Find where the given text appears and provide that cell's center as (X, Y) coordinate. 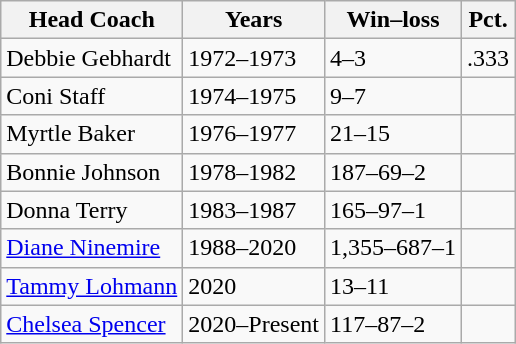
1974–1975 (254, 96)
Coni Staff (92, 96)
1,355–687–1 (392, 248)
1972–1973 (254, 58)
117–87–2 (392, 324)
4–3 (392, 58)
Pct. (488, 20)
1983–1987 (254, 210)
Tammy Lohmann (92, 286)
2020–Present (254, 324)
21–15 (392, 134)
9–7 (392, 96)
Bonnie Johnson (92, 172)
Myrtle Baker (92, 134)
Chelsea Spencer (92, 324)
1976–1977 (254, 134)
.333 (488, 58)
Years (254, 20)
1978–1982 (254, 172)
Diane Ninemire (92, 248)
1988–2020 (254, 248)
187–69–2 (392, 172)
2020 (254, 286)
165–97–1 (392, 210)
Head Coach (92, 20)
Donna Terry (92, 210)
Win–loss (392, 20)
Debbie Gebhardt (92, 58)
13–11 (392, 286)
